Return the [X, Y] coordinate for the center point of the cell that contains the specified text.  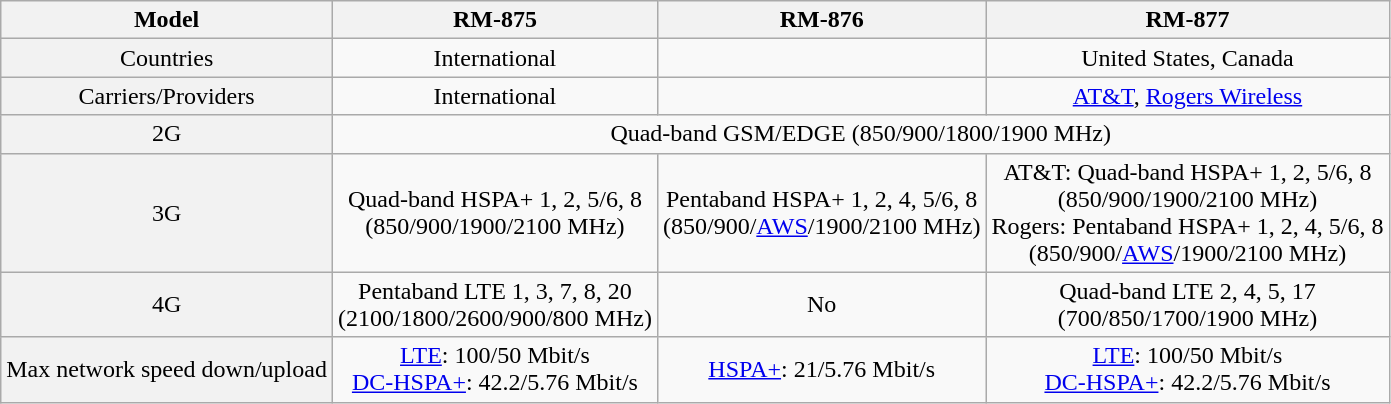
3G [167, 212]
Max network speed down/upload [167, 370]
Quad-band HSPA+ 1, 2, 5/6, 8(850/900/1900/2100 MHz) [494, 212]
Quad-band GSM/EDGE (850/900/1800/1900 MHz) [860, 134]
HSPA+: 21/5.76 Mbit/s [821, 370]
No [821, 304]
Model [167, 20]
Pentaband HSPA+ 1, 2, 4, 5/6, 8(850/900/AWS/1900/2100 MHz) [821, 212]
2G [167, 134]
AT&T: Quad-band HSPA+ 1, 2, 5/6, 8(850/900/1900/2100 MHz)Rogers: Pentaband HSPA+ 1, 2, 4, 5/6, 8(850/900/AWS/1900/2100 MHz) [1188, 212]
United States, Canada [1188, 58]
Carriers/Providers [167, 96]
RM-875 [494, 20]
Quad-band LTE 2, 4, 5, 17(700/850/1700/1900 MHz) [1188, 304]
4G [167, 304]
AT&T, Rogers Wireless [1188, 96]
Countries [167, 58]
RM-877 [1188, 20]
RM-876 [821, 20]
Pentaband LTE 1, 3, 7, 8, 20(2100/1800/2600/900/800 MHz) [494, 304]
